Capture the cell that displays the provided text and extract its (X, Y) central coordinate. 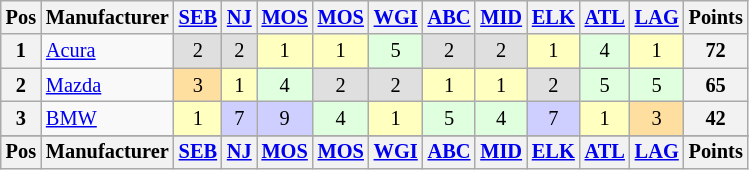
9 (285, 118)
42 (716, 118)
65 (716, 85)
BMW (108, 118)
Mazda (108, 85)
72 (716, 51)
Acura (108, 51)
